Identify which cell holds the provided text, then report its [X, Y] central coordinate. 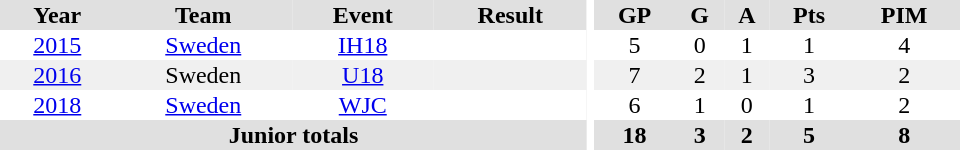
7 [635, 75]
18 [635, 135]
4 [904, 45]
Pts [810, 15]
IH18 [363, 45]
G [700, 15]
Event [363, 15]
8 [904, 135]
2018 [58, 105]
Year [58, 15]
PIM [904, 15]
A [747, 15]
GP [635, 15]
Team [204, 15]
WJC [363, 105]
Result [511, 15]
U18 [363, 75]
Junior totals [294, 135]
2016 [58, 75]
6 [635, 105]
2015 [58, 45]
